Search for the cell housing the specified text and yield its (X, Y) center coordinate. 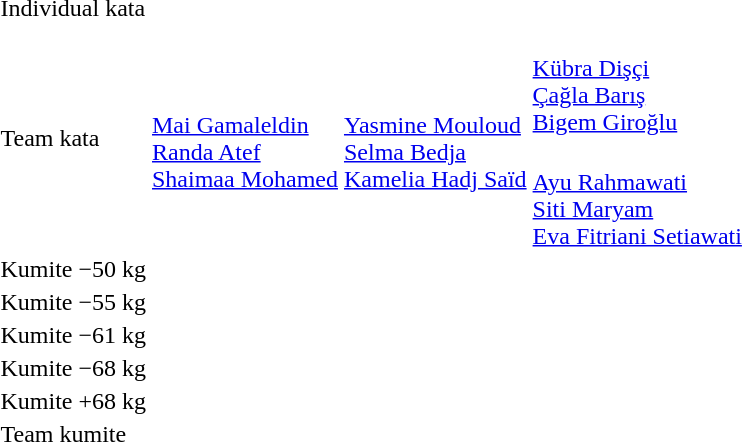
Yasmine MouloudSelma BedjaKamelia Hadj Saïd (435, 138)
Mai GamaleldinRanda AtefShaimaa Mohamed (246, 138)
